Scan for the cell matching the given text and deliver its (X, Y) coordinate at center. 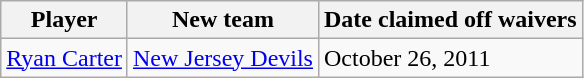
Date claimed off waivers (450, 20)
New Jersey Devils (222, 58)
Ryan Carter (64, 58)
October 26, 2011 (450, 58)
Player (64, 20)
New team (222, 20)
